Find where the given text appears and provide that cell's center as [x, y] coordinate. 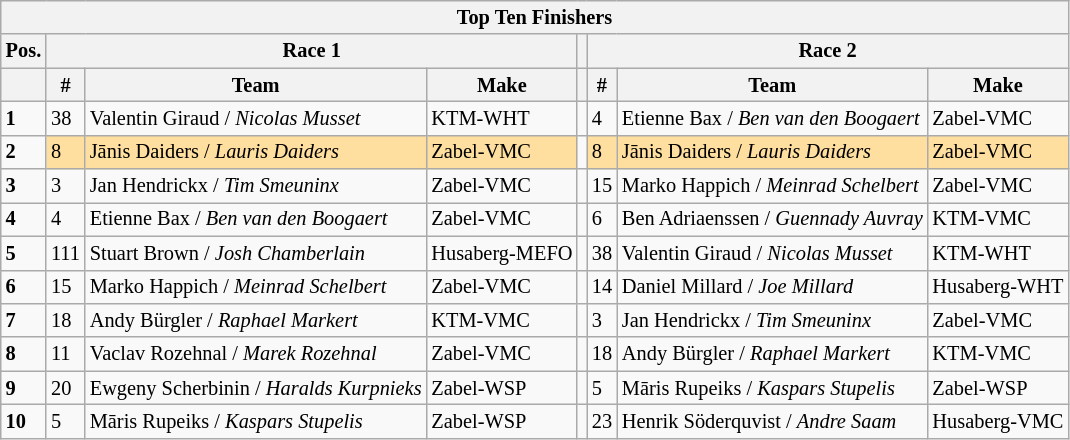
Top Ten Finishers [534, 17]
Husaberg-WHT [998, 287]
11 [66, 354]
Daniel Millard / Joe Millard [772, 287]
Husaberg-MEFO [502, 253]
111 [66, 253]
10 [24, 421]
23 [602, 421]
1 [24, 118]
2 [24, 152]
14 [602, 287]
Race 1 [312, 51]
Stuart Brown / Josh Chamberlain [256, 253]
Race 2 [828, 51]
Henrik Söderquvist / Andre Saam [772, 421]
Ewgeny Scherbinin / Haralds Kurpnieks [256, 388]
Pos. [24, 51]
20 [66, 388]
Husaberg-VMC [998, 421]
Ben Adriaenssen / Guennady Auvray [772, 219]
9 [24, 388]
Vaclav Rozehnal / Marek Rozehnal [256, 354]
7 [24, 320]
